Extract the [X, Y] coordinate from the center of the cell holding the provided text.  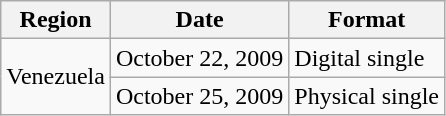
October 25, 2009 [199, 96]
Digital single [367, 58]
Venezuela [56, 77]
Physical single [367, 96]
October 22, 2009 [199, 58]
Date [199, 20]
Region [56, 20]
Format [367, 20]
